Pinpoint the cell where the given text exists, returning its [x, y] midpoint coordinate. 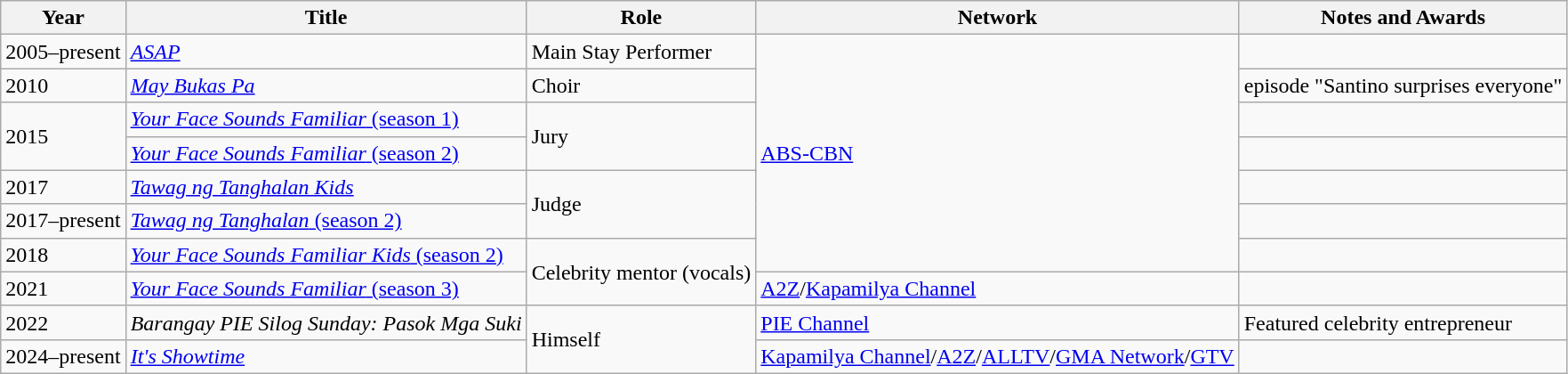
Your Face Sounds Familiar Kids (season 2) [326, 255]
2010 [63, 85]
Your Face Sounds Familiar (season 1) [326, 119]
Role [641, 18]
2018 [63, 255]
May Bukas Pa [326, 85]
2022 [63, 322]
Notes and Awards [1403, 18]
Jury [641, 136]
Network [998, 18]
2017 [63, 187]
episode "Santino surprises everyone" [1403, 85]
2021 [63, 289]
2015 [63, 136]
It's Showtime [326, 356]
Himself [641, 339]
Your Face Sounds Familiar (season 3) [326, 289]
Choir [641, 85]
ASAP [326, 52]
PIE Channel [998, 322]
A2Z/Kapamilya Channel [998, 289]
2017–present [63, 221]
Tawag ng Tanghalan Kids [326, 187]
2024–present [63, 356]
Barangay PIE Silog Sunday: Pasok Mga Suki [326, 322]
Kapamilya Channel/A2Z/ALLTV/GMA Network/GTV [998, 356]
Year [63, 18]
Tawag ng Tanghalan (season 2) [326, 221]
Judge [641, 204]
Celebrity mentor (vocals) [641, 272]
Main Stay Performer [641, 52]
2005–present [63, 52]
Title [326, 18]
Your Face Sounds Familiar (season 2) [326, 153]
Featured celebrity entrepreneur [1403, 322]
ABS-CBN [998, 153]
